For the text-containing cell, return its midpoint in (x, y) coordinate format. 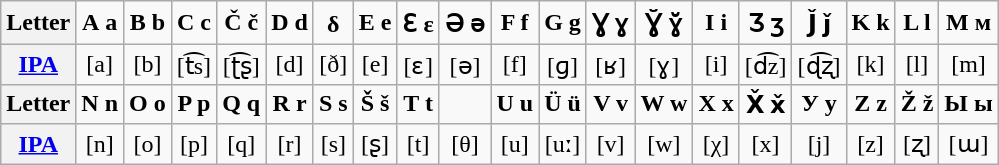
Ɛ ε (418, 23)
F f (515, 23)
Х̌ х̌ (766, 104)
[s] (333, 144)
Ɣ̆ ɣ̆ (664, 23)
[d͡z] (766, 65)
S s (333, 104)
Х х (716, 104)
I i (716, 23)
[ʈ͡ʂ] (242, 65)
[j] (819, 144)
G g (563, 23)
М м (968, 23)
Ʒ ʒ (766, 23)
[v] (610, 144)
[w] (664, 144)
V v (610, 104)
[e] (375, 65)
B b (148, 23)
[ɖ͡ʐ] (819, 65)
[l] (917, 65)
[z] (870, 144)
А а (100, 23)
P p (194, 104)
[θ] (465, 144)
O o (148, 104)
[f] (515, 65)
W w (664, 104)
[b] (148, 65)
У у (819, 104)
[k] (870, 65)
[ɣ] (664, 65)
Ž ž (917, 104)
L l (917, 23)
[ɡ] (563, 65)
U u (515, 104)
[ʐ] (917, 144)
δ (333, 23)
[p] (194, 144)
[i] (716, 65)
Ɣ ɣ (610, 23)
R r (290, 104)
[ɯ] (968, 144)
[r] (290, 144)
[t͡s] (194, 65)
[m] (968, 65)
Š š (375, 104)
Ы ы (968, 104)
D d (290, 23)
K k (870, 23)
[ð] (333, 65)
Z z (870, 104)
C c (194, 23)
[t] (418, 144)
[ə] (465, 65)
[u] (515, 144)
[q] (242, 144)
E e (375, 23)
[ʂ] (375, 144)
[uː] (563, 144)
Q q (242, 104)
N n (100, 104)
T t (418, 104)
Č č (242, 23)
[a] (100, 65)
[ʁ] (610, 65)
[ɛ] (418, 65)
Ü ü (563, 104)
[o] (148, 144)
[n] (100, 144)
[χ] (716, 144)
[d] (290, 65)
Ə ə (465, 23)
J̌ ǰ (819, 23)
[x] (766, 144)
